Detect which cell encompasses the target text, then output its [x, y] center coordinate. 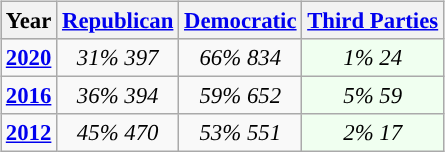
5% 59 [373, 96]
Year [29, 21]
66% 834 [240, 58]
2% 17 [373, 133]
2016 [29, 96]
59% 652 [240, 96]
Third Parties [373, 21]
53% 551 [240, 133]
Democratic [240, 21]
36% 394 [118, 96]
1% 24 [373, 58]
2020 [29, 58]
45% 470 [118, 133]
2012 [29, 133]
Republican [118, 21]
31% 397 [118, 58]
